Return the (X, Y) coordinate for the center point of the cell that contains the specified text.  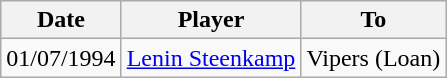
Lenin Steenkamp (211, 58)
To (374, 20)
01/07/1994 (61, 58)
Player (211, 20)
Date (61, 20)
Vipers (Loan) (374, 58)
